Determine the (x, y) coordinate at the center of the cell enclosing the given text.  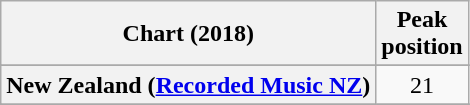
21 (422, 85)
Peak position (422, 34)
New Zealand (Recorded Music NZ) (188, 85)
Chart (2018) (188, 34)
